Detect which cell encompasses the target text, then output its [x, y] center coordinate. 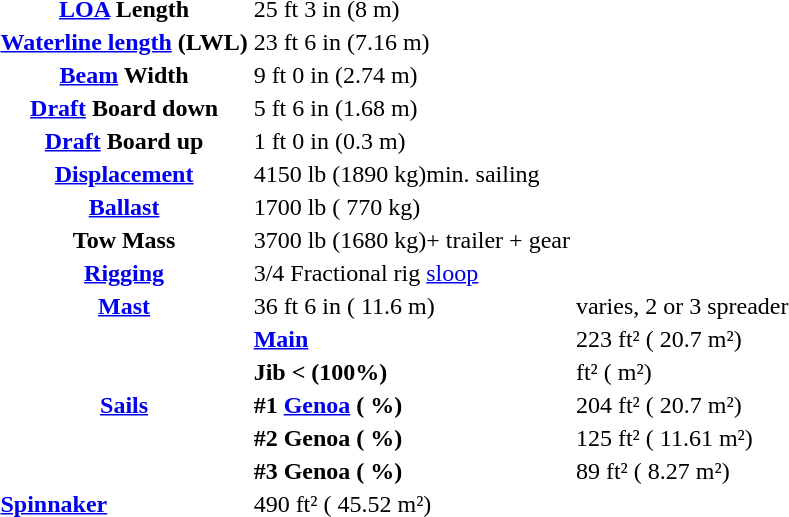
3/4 Fractional rig sloop [412, 273]
Jib < (100%) [412, 372]
1700 lb ( 770 kg) [412, 207]
23 ft 6 in (7.16 m) [412, 42]
4150 lb (1890 kg)min. sailing [412, 174]
36 ft 6 in ( 11.6 m) [412, 306]
#1 Genoa ( %) [412, 405]
5 ft 6 in (1.68 m) [412, 108]
Main [412, 339]
#2 Genoa ( %) [412, 438]
1 ft 0 in (0.3 m) [412, 141]
3700 lb (1680 kg)+ trailer + gear [412, 240]
#3 Genoa ( %) [412, 471]
9 ft 0 in (2.74 m) [412, 75]
